For the text-containing cell, return its midpoint in (x, y) coordinate format. 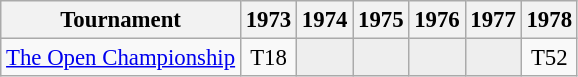
The Open Championship (121, 58)
1977 (493, 20)
Tournament (121, 20)
T18 (268, 58)
T52 (549, 58)
1975 (381, 20)
1973 (268, 20)
1976 (437, 20)
1974 (325, 20)
1978 (549, 20)
